Find where the given text appears and provide that cell's center as [x, y] coordinate. 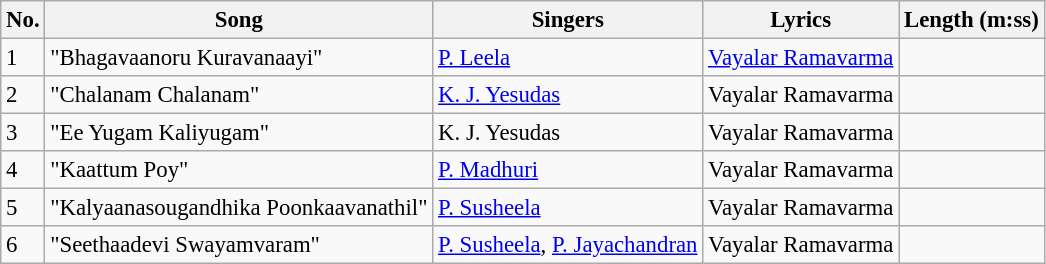
4 [23, 170]
"Ee Yugam Kaliyugam" [239, 133]
P. Leela [568, 58]
Lyrics [801, 20]
"Kaattum Poy" [239, 170]
2 [23, 95]
Length (m:ss) [972, 20]
"Seethaadevi Swayamvaram" [239, 245]
"Bhagavaanoru Kuravanaayi" [239, 58]
Song [239, 20]
P. Susheela, P. Jayachandran [568, 245]
5 [23, 208]
"Chalanam Chalanam" [239, 95]
P. Madhuri [568, 170]
No. [23, 20]
"Kalyaanasougandhika Poonkaavanathil" [239, 208]
Singers [568, 20]
3 [23, 133]
1 [23, 58]
6 [23, 245]
P. Susheela [568, 208]
